Extract the [x, y] coordinate from the center of the cell holding the provided text.  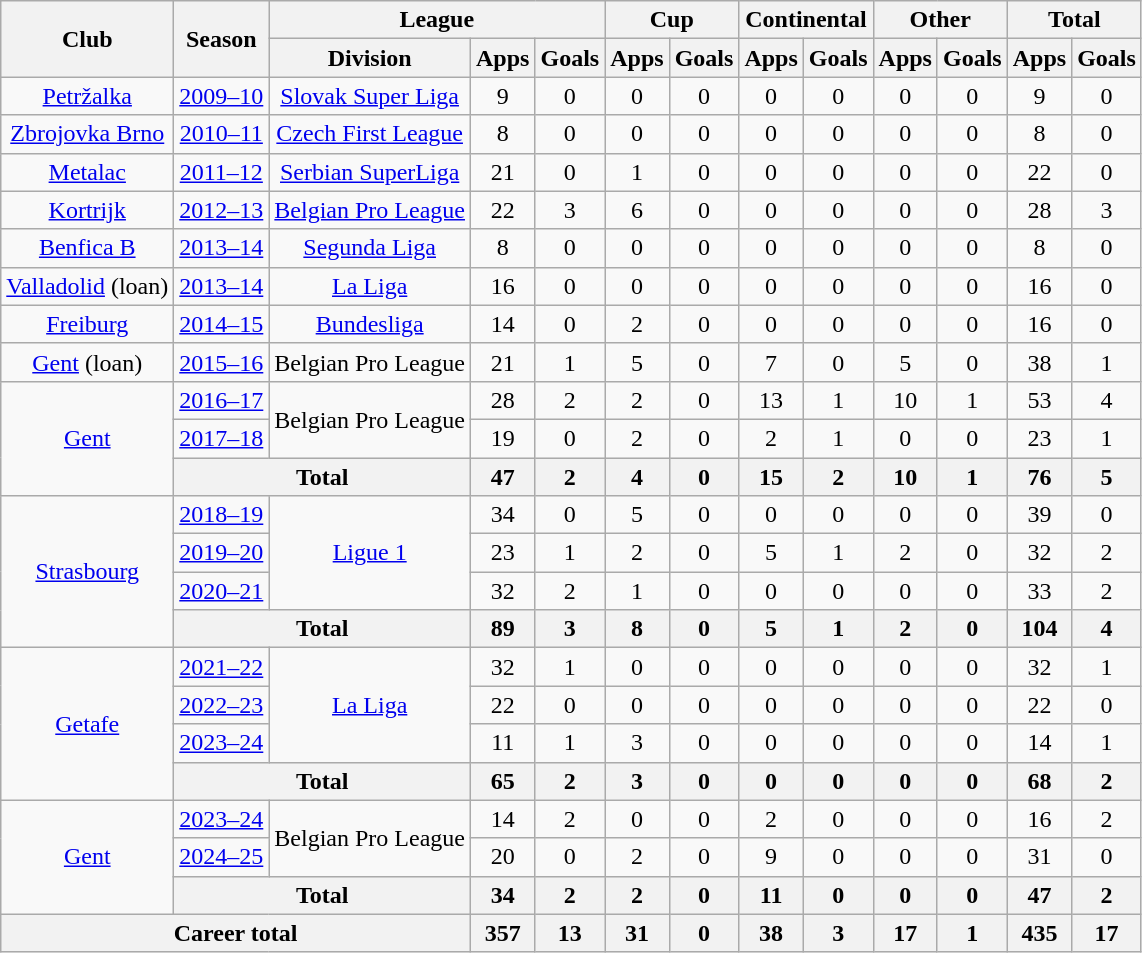
7 [771, 362]
Kortrijk [88, 210]
2024–25 [222, 857]
19 [503, 438]
Valladolid (loan) [88, 286]
65 [503, 781]
Bundesliga [370, 324]
2010–11 [222, 134]
6 [637, 210]
435 [1039, 933]
2022–23 [222, 705]
Slovak Super Liga [370, 96]
33 [1039, 591]
Segunda Liga [370, 248]
Ligue 1 [370, 553]
2018–19 [222, 515]
Benfica B [88, 248]
89 [503, 629]
Club [88, 39]
Other [940, 20]
104 [1039, 629]
357 [503, 933]
Zbrojovka Brno [88, 134]
Gent (loan) [88, 362]
Season [222, 39]
76 [1039, 477]
2014–15 [222, 324]
Strasbourg [88, 572]
Metalac [88, 172]
Serbian SuperLiga [370, 172]
Freiburg [88, 324]
2020–21 [222, 591]
2009–10 [222, 96]
20 [503, 857]
15 [771, 477]
2012–13 [222, 210]
2011–12 [222, 172]
Czech First League [370, 134]
2019–20 [222, 553]
2021–22 [222, 667]
Continental [806, 20]
39 [1039, 515]
Petržalka [88, 96]
2017–18 [222, 438]
2015–16 [222, 362]
2016–17 [222, 400]
Division [370, 58]
68 [1039, 781]
Getafe [88, 724]
53 [1039, 400]
League [437, 20]
Cup [672, 20]
Career total [236, 933]
